Identify which cell holds the provided text, then report its (x, y) central coordinate. 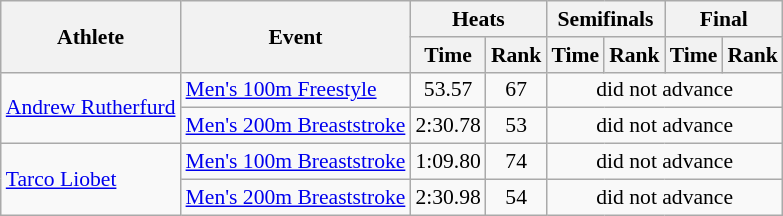
2:30.98 (448, 197)
Event (296, 36)
54 (516, 197)
67 (516, 90)
74 (516, 162)
Andrew Rutherfurd (91, 108)
1:09.80 (448, 162)
Final (724, 19)
53.57 (448, 90)
Semifinals (605, 19)
53 (516, 126)
Tarco Liobet (91, 180)
Men's 100m Breaststroke (296, 162)
Men's 100m Freestyle (296, 90)
2:30.78 (448, 126)
Heats (478, 19)
Athlete (91, 36)
